For the text-containing cell, return its midpoint in (x, y) coordinate format. 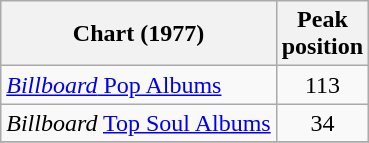
34 (322, 123)
113 (322, 85)
Billboard Top Soul Albums (138, 123)
Chart (1977) (138, 34)
Peakposition (322, 34)
Billboard Pop Albums (138, 85)
